Output the (x, y) coordinate of the center of the cell containing the given text.  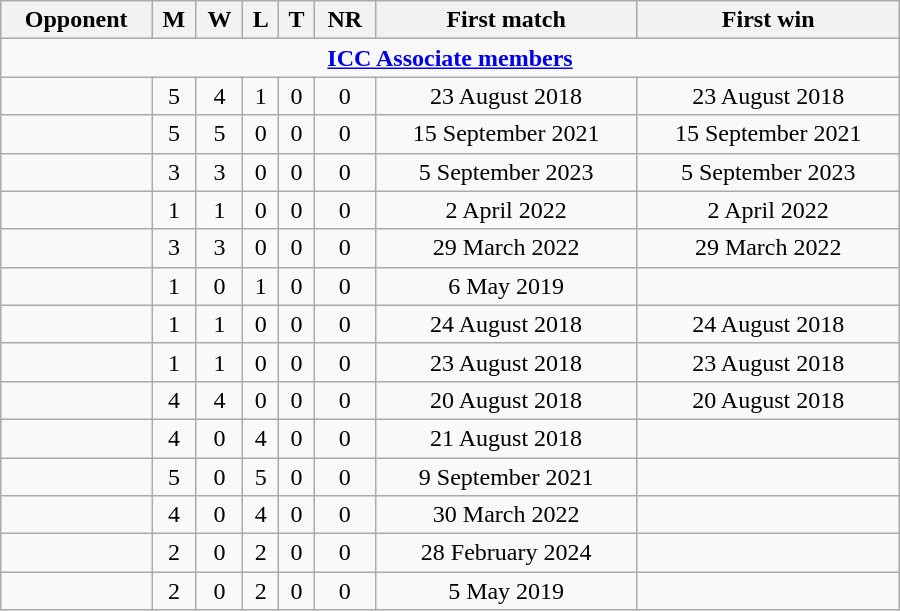
L (261, 20)
9 September 2021 (506, 477)
5 May 2019 (506, 591)
ICC Associate members (450, 58)
28 February 2024 (506, 553)
W (219, 20)
6 May 2019 (506, 286)
21 August 2018 (506, 438)
NR (344, 20)
T (297, 20)
Opponent (76, 20)
30 March 2022 (506, 515)
First win (768, 20)
M (174, 20)
First match (506, 20)
